From the cell containing the given text, extract its center point as [x, y] coordinate. 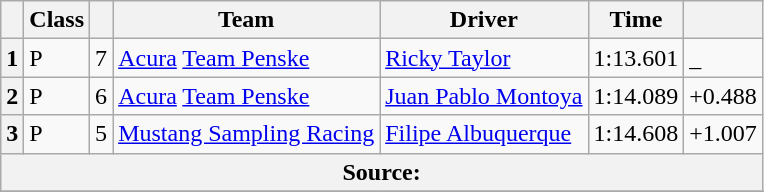
Ricky Taylor [484, 58]
1:14.608 [636, 134]
2 [12, 96]
Class [57, 20]
6 [102, 96]
Mustang Sampling Racing [246, 134]
1 [12, 58]
7 [102, 58]
_ [724, 58]
Team [246, 20]
Time [636, 20]
Source: [382, 172]
1:14.089 [636, 96]
5 [102, 134]
1:13.601 [636, 58]
+0.488 [724, 96]
Driver [484, 20]
Juan Pablo Montoya [484, 96]
+1.007 [724, 134]
3 [12, 134]
Filipe Albuquerque [484, 134]
